Output the (x, y) coordinate of the center of the cell containing the given text.  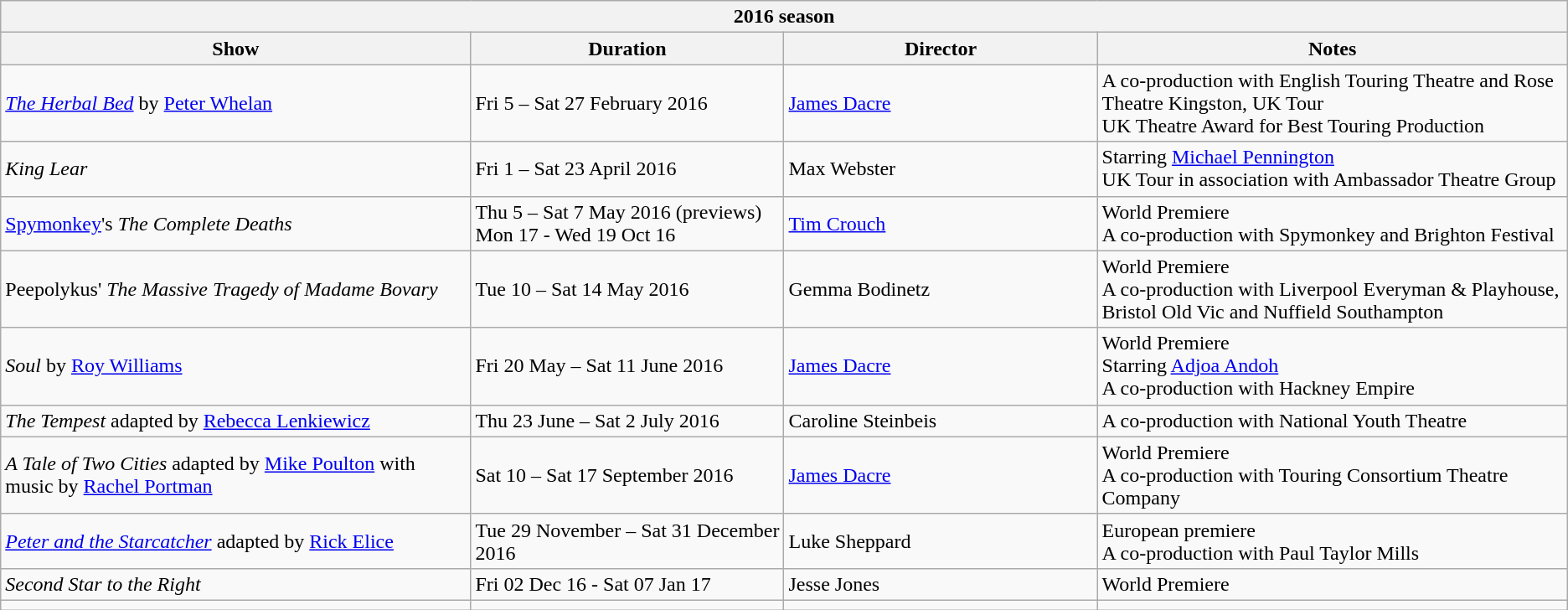
Jesse Jones (941, 584)
Thu 5 – Sat 7 May 2016 (previews)Mon 17 - Wed 19 Oct 16 (627, 223)
Fri 02 Dec 16 - Sat 07 Jan 17 (627, 584)
Duration (627, 49)
Spymonkey's The Complete Deaths (236, 223)
Thu 23 June – Sat 2 July 2016 (627, 421)
Peter and the Starcatcher adapted by Rick Elice (236, 541)
Caroline Steinbeis (941, 421)
Fri 1 – Sat 23 April 2016 (627, 169)
Fri 20 May – Sat 11 June 2016 (627, 366)
The Herbal Bed by Peter Whelan (236, 103)
Director (941, 49)
Notes (1332, 49)
European premiereA co-production with Paul Taylor Mills (1332, 541)
Gemma Bodinetz (941, 289)
World Premiere (1332, 584)
2016 season (784, 17)
A co-production with English Touring Theatre and Rose Theatre Kingston, UK TourUK Theatre Award for Best Touring Production (1332, 103)
Tue 29 November – Sat 31 December 2016 (627, 541)
Tue 10 – Sat 14 May 2016 (627, 289)
World PremiereA co-production with Spymonkey and Brighton Festival (1332, 223)
World PremiereA co-production with Touring Consortium Theatre Company (1332, 475)
A co-production with National Youth Theatre (1332, 421)
King Lear (236, 169)
A Tale of Two Cities adapted by Mike Poulton with music by Rachel Portman (236, 475)
Luke Sheppard (941, 541)
Show (236, 49)
Starring Michael PenningtonUK Tour in association with Ambassador Theatre Group (1332, 169)
Soul by Roy Williams (236, 366)
Max Webster (941, 169)
Second Star to the Right (236, 584)
Peepolykus' The Massive Tragedy of Madame Bovary (236, 289)
The Tempest adapted by Rebecca Lenkiewicz (236, 421)
World PremiereA co-production with Liverpool Everyman & Playhouse, Bristol Old Vic and Nuffield Southampton (1332, 289)
Sat 10 – Sat 17 September 2016 (627, 475)
Tim Crouch (941, 223)
World PremiereStarring Adjoa AndohA co-production with Hackney Empire (1332, 366)
Fri 5 – Sat 27 February 2016 (627, 103)
